Output the [x, y] coordinate of the center of the cell containing the given text.  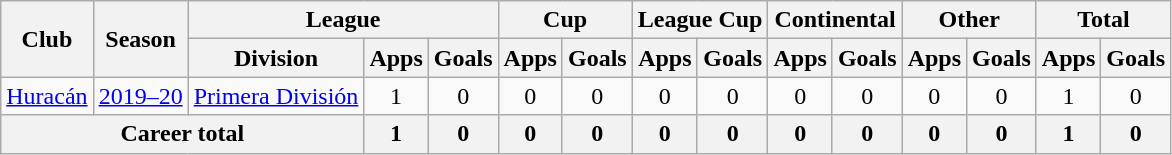
Primera División [276, 96]
Cup [565, 20]
League Cup [700, 20]
League [343, 20]
Huracán [47, 96]
Career total [182, 134]
Season [140, 39]
Continental [835, 20]
Club [47, 39]
Other [969, 20]
Division [276, 58]
2019–20 [140, 96]
Total [1103, 20]
